Detect which cell encompasses the target text, then output its [x, y] center coordinate. 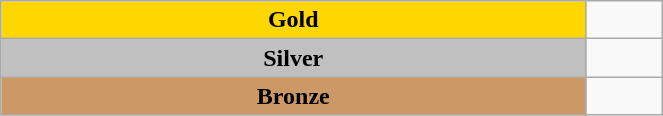
Bronze [294, 96]
Gold [294, 20]
Silver [294, 58]
